Locate the cell with the specified text and output its [X, Y] center coordinate. 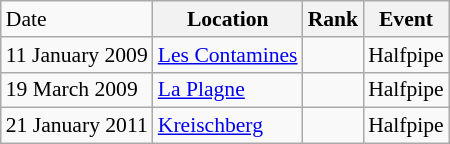
11 January 2009 [77, 55]
Rank [334, 19]
Location [228, 19]
Event [406, 19]
La Plagne [228, 90]
Kreischberg [228, 126]
19 March 2009 [77, 90]
Les Contamines [228, 55]
21 January 2011 [77, 126]
Date [77, 19]
